Detect which cell encompasses the target text, then output its (x, y) center coordinate. 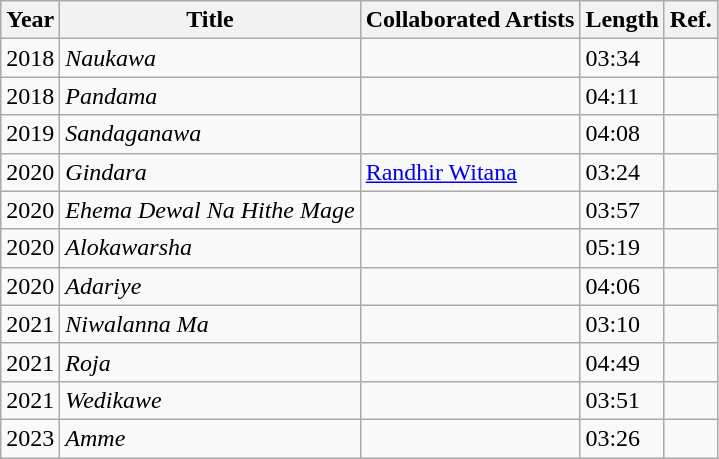
Ehema Dewal Na Hithe Mage (210, 210)
Length (622, 20)
Sandaganawa (210, 134)
Gindara (210, 172)
Wedikawe (210, 400)
Pandama (210, 96)
2023 (30, 438)
Randhir Witana (470, 172)
04:49 (622, 362)
Ref. (690, 20)
Alokawarsha (210, 248)
Title (210, 20)
03:26 (622, 438)
03:34 (622, 58)
Amme (210, 438)
Year (30, 20)
2019 (30, 134)
03:10 (622, 324)
05:19 (622, 248)
03:57 (622, 210)
Niwalanna Ma (210, 324)
03:51 (622, 400)
Collaborated Artists (470, 20)
04:08 (622, 134)
Naukawa (210, 58)
03:24 (622, 172)
Roja (210, 362)
04:11 (622, 96)
04:06 (622, 286)
Adariye (210, 286)
